Search for the cell housing the specified text and yield its (x, y) center coordinate. 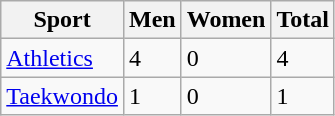
Total (303, 20)
Men (152, 20)
Taekwondo (62, 96)
Athletics (62, 58)
Sport (62, 20)
Women (226, 20)
